From the cell containing the given text, extract its center point as [X, Y] coordinate. 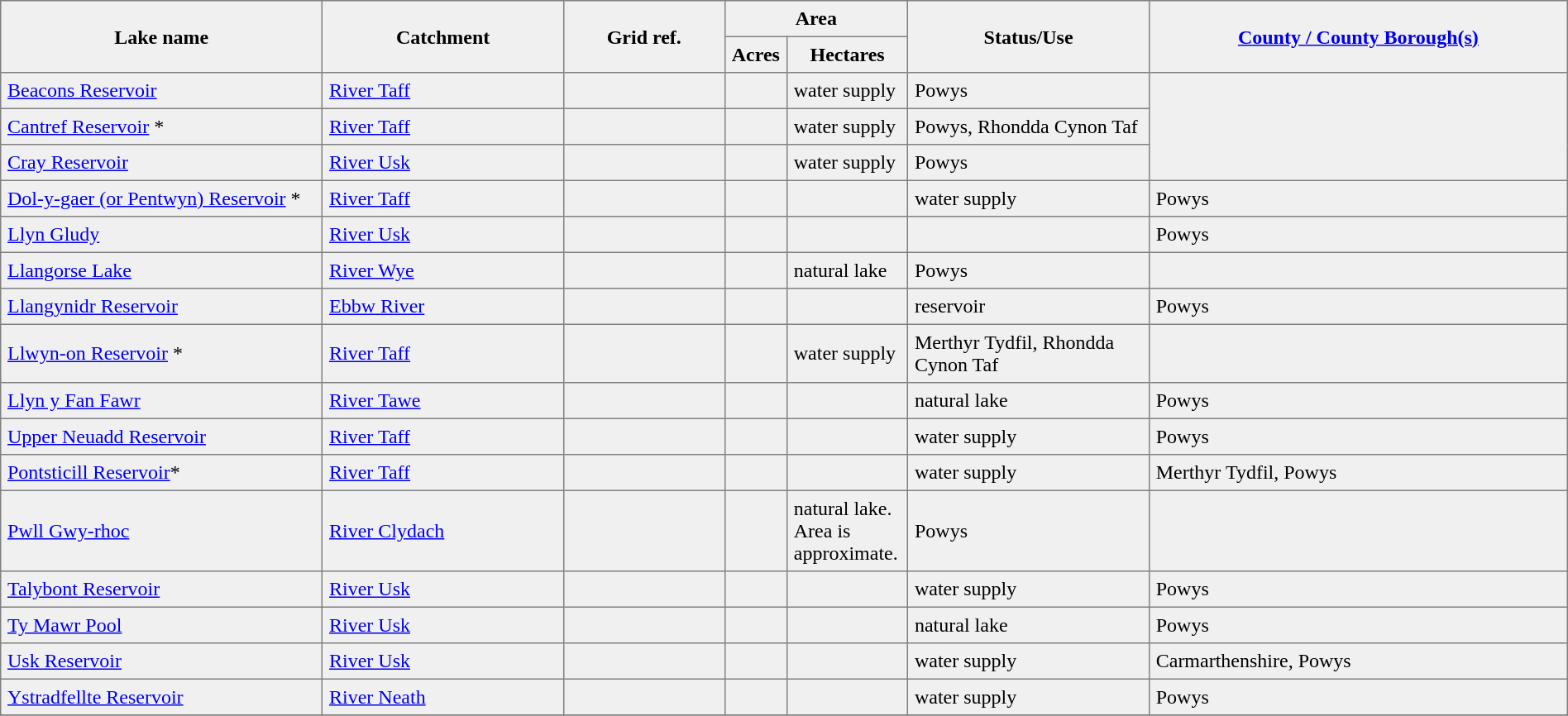
Upper Neuadd Reservoir [162, 437]
Llyn Gludy [162, 235]
Llangynidr Reservoir [162, 307]
Cantref Reservoir * [162, 126]
Merthyr Tydfil, Powys [1358, 473]
Talybont Reservoir [162, 590]
Ystradfellte Reservoir [162, 697]
County / County Borough(s) [1358, 36]
Llwyn-on Reservoir * [162, 353]
natural lake. Area is approximate. [848, 531]
Grid ref. [645, 36]
Carmarthenshire, Powys [1358, 661]
Dol-y-gaer (or Pentwyn) Reservoir * [162, 198]
Catchment [443, 36]
Area [816, 19]
Usk Reservoir [162, 661]
Merthyr Tydfil, Rhondda Cynon Taf [1029, 353]
Ty Mawr Pool [162, 625]
reservoir [1029, 307]
Ebbw River [443, 307]
Llyn y Fan Fawr [162, 401]
River Wye [443, 270]
Status/Use [1029, 36]
Cray Reservoir [162, 163]
Lake name [162, 36]
River Clydach [443, 531]
River Neath [443, 697]
Beacons Reservoir [162, 91]
Llangorse Lake [162, 270]
Pwll Gwy-rhoc [162, 531]
Powys, Rhondda Cynon Taf [1029, 126]
River Tawe [443, 401]
Hectares [848, 55]
Acres [756, 55]
Pontsticill Reservoir* [162, 473]
